Locate the cell with the specified text and output its [X, Y] center coordinate. 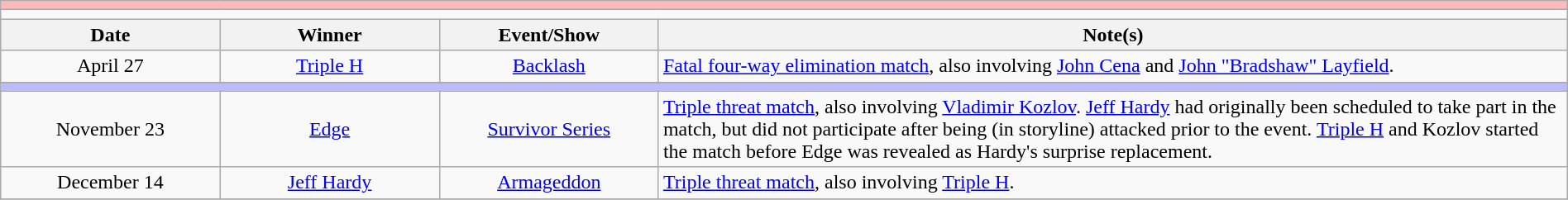
Triple H [329, 66]
Armageddon [549, 183]
Survivor Series [549, 129]
Date [111, 35]
Winner [329, 35]
December 14 [111, 183]
November 23 [111, 129]
Event/Show [549, 35]
Backlash [549, 66]
Jeff Hardy [329, 183]
April 27 [111, 66]
Note(s) [1113, 35]
Triple threat match, also involving Triple H. [1113, 183]
Edge [329, 129]
Fatal four-way elimination match, also involving John Cena and John "Bradshaw" Layfield. [1113, 66]
